Scan for the cell matching the given text and deliver its (X, Y) coordinate at center. 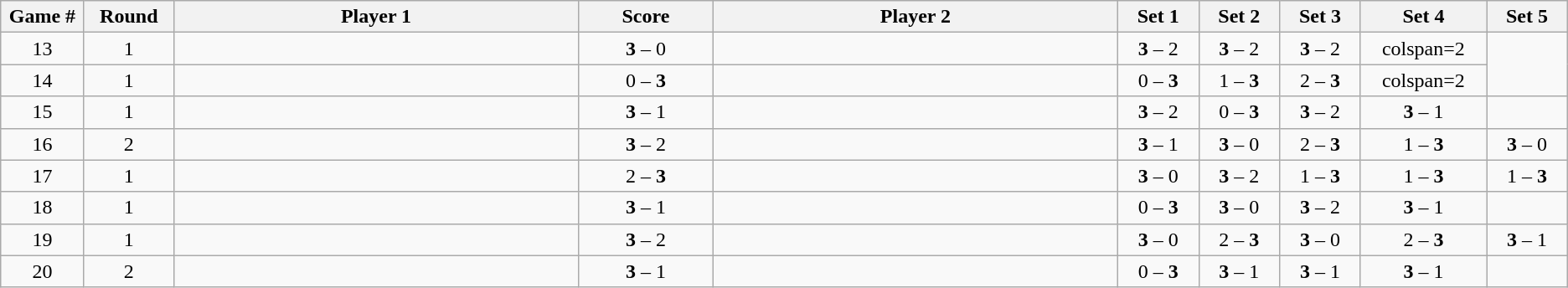
14 (42, 80)
Game # (42, 17)
Round (129, 17)
Set 5 (1528, 17)
18 (42, 208)
Set 1 (1158, 17)
20 (42, 271)
16 (42, 144)
15 (42, 112)
Set 3 (1320, 17)
Player 1 (377, 17)
Score (645, 17)
Set 4 (1423, 17)
19 (42, 239)
Set 2 (1240, 17)
17 (42, 176)
13 (42, 49)
Player 2 (915, 17)
